Return the [x, y] coordinate for the center point of the cell that contains the specified text.  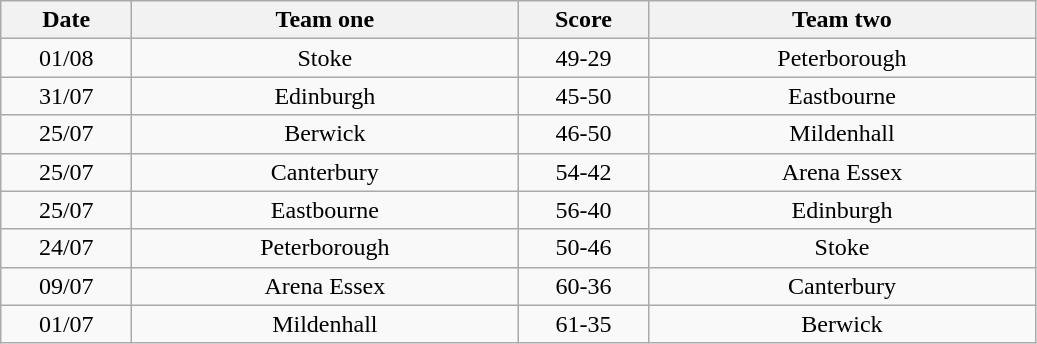
Score [584, 20]
Team one [325, 20]
49-29 [584, 58]
54-42 [584, 172]
50-46 [584, 248]
Date [66, 20]
45-50 [584, 96]
60-36 [584, 286]
01/07 [66, 324]
09/07 [66, 286]
Team two [842, 20]
56-40 [584, 210]
24/07 [66, 248]
61-35 [584, 324]
01/08 [66, 58]
46-50 [584, 134]
31/07 [66, 96]
